Provide the [X, Y] coordinate of the cell's center where the given text is located.  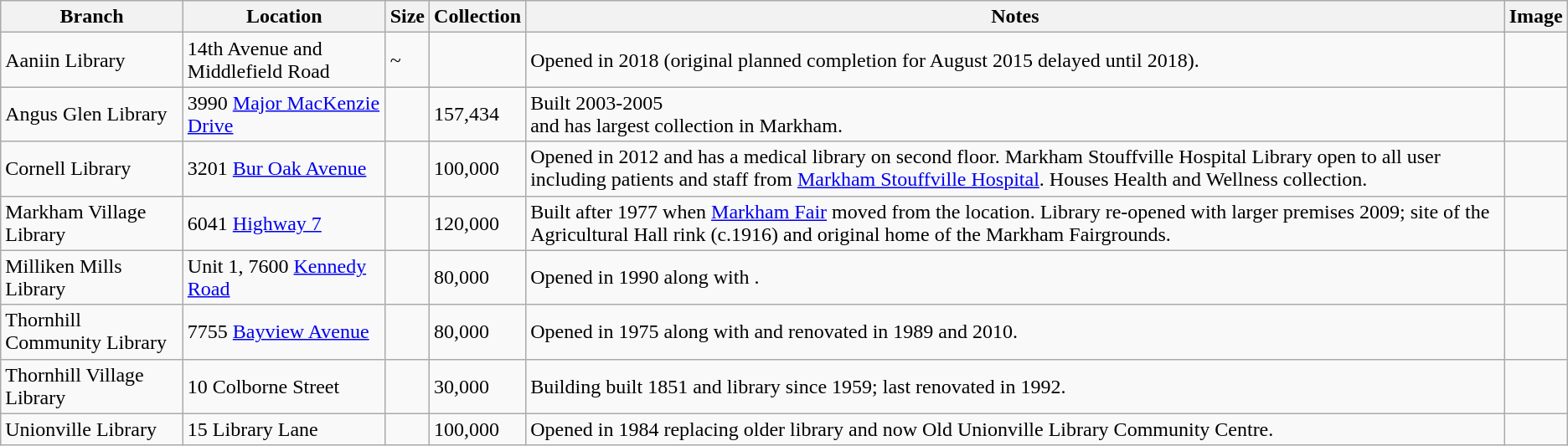
3201 Bur Oak Avenue [284, 169]
7755 Bayview Avenue [284, 331]
Milliken Mills Library [92, 278]
30,000 [477, 387]
Thornhill Community Library [92, 331]
Opened in 1984 replacing older library and now Old Unionville Library Community Centre. [1015, 429]
Thornhill Village Library [92, 387]
Angus Glen Library [92, 114]
14th Avenue and Middlefield Road [284, 60]
Opened in 1990 along with . [1015, 278]
Cornell Library [92, 169]
Opened in 2018 (original planned completion for August 2015 delayed until 2018). [1015, 60]
~ [407, 60]
Location [284, 17]
Image [1536, 17]
Size [407, 17]
6041 Highway 7 [284, 223]
Aaniin Library [92, 60]
Unionville Library [92, 429]
157,434 [477, 114]
Unit 1, 7600 Kennedy Road [284, 278]
15 Library Lane [284, 429]
120,000 [477, 223]
Built 2003-2005 and has largest collection in Markham. [1015, 114]
Opened in 1975 along with and renovated in 1989 and 2010. [1015, 331]
Notes [1015, 17]
Branch [92, 17]
3990 Major MacKenzie Drive [284, 114]
Collection [477, 17]
Markham Village Library [92, 223]
10 Colborne Street [284, 387]
Building built 1851 and library since 1959; last renovated in 1992. [1015, 387]
